For the text-containing cell, return its midpoint in [X, Y] coordinate format. 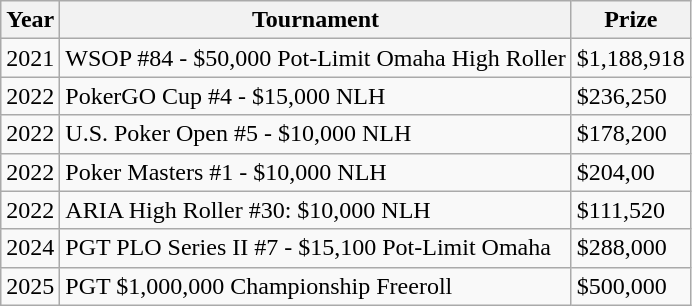
Tournament [316, 20]
PGT $1,000,000 Championship Freeroll [316, 286]
2021 [30, 58]
$178,200 [630, 134]
ARIA High Roller #30: $10,000 NLH [316, 210]
$288,000 [630, 248]
$111,520 [630, 210]
PokerGO Cup #4 - $15,000 NLH [316, 96]
2025 [30, 286]
Year [30, 20]
$1,188,918 [630, 58]
$204,00 [630, 172]
Prize [630, 20]
PGT PLO Series II #7 - $15,100 Pot-Limit Omaha [316, 248]
$500,000 [630, 286]
WSOP #84 - $50,000 Pot-Limit Omaha High Roller [316, 58]
$236,250 [630, 96]
2024 [30, 248]
Poker Masters #1 - $10,000 NLH [316, 172]
U.S. Poker Open #5 - $10,000 NLH [316, 134]
